Locate the cell with the specified text and output its (X, Y) center coordinate. 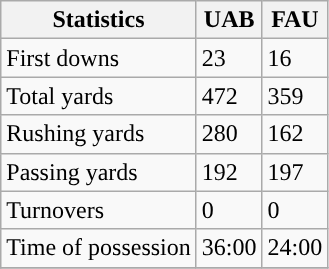
FAU (295, 20)
Passing yards (99, 172)
Turnovers (99, 210)
162 (295, 134)
24:00 (295, 248)
First downs (99, 58)
Statistics (99, 20)
Total yards (99, 96)
16 (295, 58)
280 (229, 134)
36:00 (229, 248)
359 (295, 96)
23 (229, 58)
197 (295, 172)
UAB (229, 20)
Rushing yards (99, 134)
472 (229, 96)
Time of possession (99, 248)
192 (229, 172)
